For the text-containing cell, return its midpoint in (x, y) coordinate format. 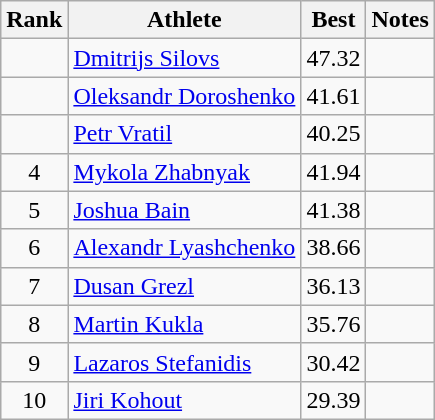
Best (334, 20)
41.38 (334, 210)
Joshua Bain (184, 210)
40.25 (334, 134)
Oleksandr Doroshenko (184, 96)
9 (34, 362)
Athlete (184, 20)
38.66 (334, 248)
Dmitrijs Silovs (184, 58)
Notes (400, 20)
41.61 (334, 96)
Mykola Zhabnyak (184, 172)
30.42 (334, 362)
6 (34, 248)
Martin Kukla (184, 324)
Dusan Grezl (184, 286)
4 (34, 172)
Jiri Kohout (184, 400)
47.32 (334, 58)
5 (34, 210)
10 (34, 400)
Rank (34, 20)
Petr Vratil (184, 134)
7 (34, 286)
8 (34, 324)
36.13 (334, 286)
29.39 (334, 400)
41.94 (334, 172)
35.76 (334, 324)
Alexandr Lyashchenko (184, 248)
Lazaros Stefanidis (184, 362)
